Detect which cell encompasses the target text, then output its [x, y] center coordinate. 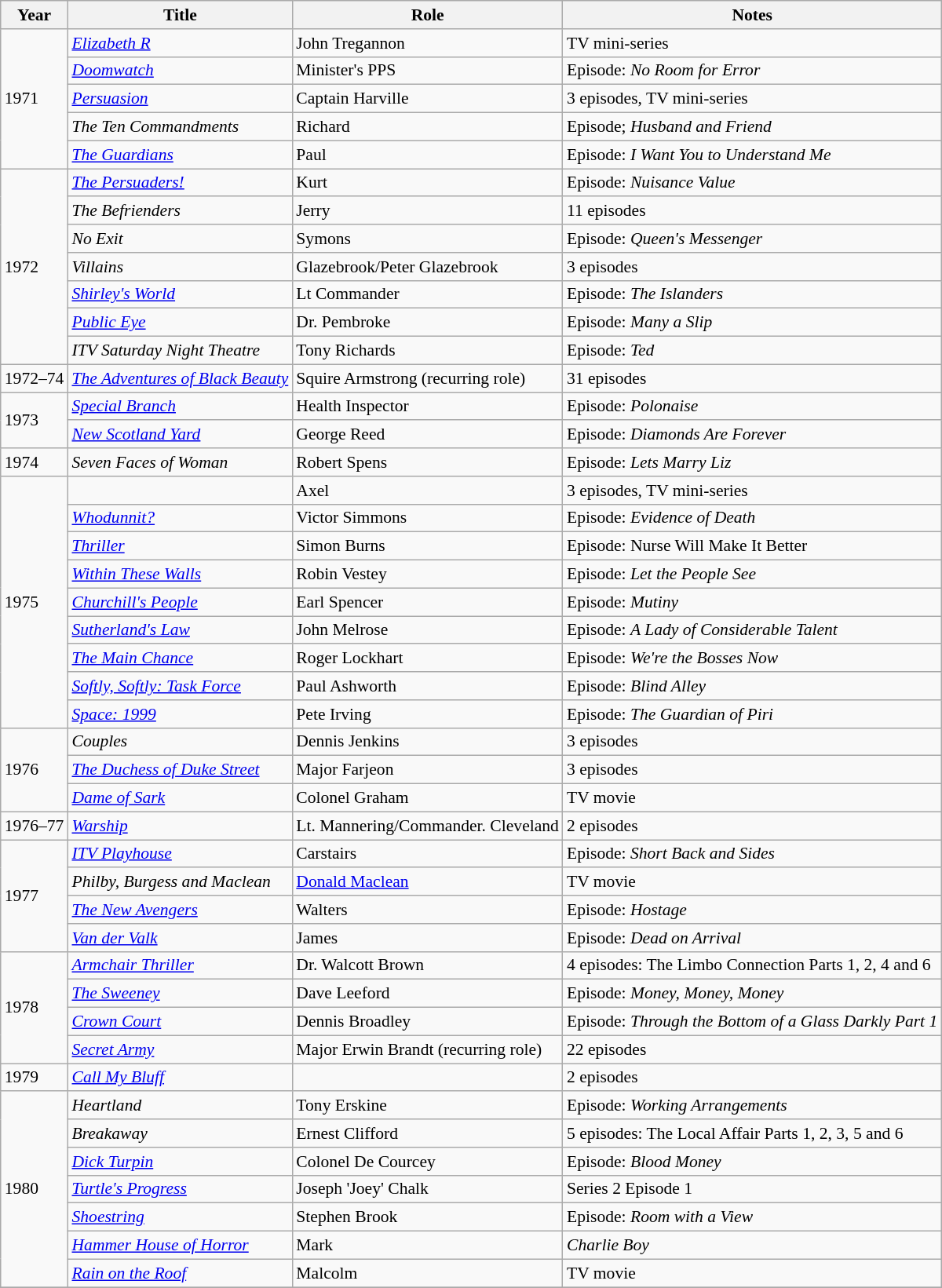
Episode: Diamonds Are Forever [752, 435]
Episode: Ted [752, 351]
1976 [35, 769]
Episode: No Room for Error [752, 71]
Episode: Polonaise [752, 407]
Sutherland's Law [180, 630]
The Adventures of Black Beauty [180, 378]
Persuasion [180, 99]
4 episodes: The Limbo Connection Parts 1, 2, 4 and 6 [752, 965]
1974 [35, 462]
Ernest Clifford [427, 1133]
Breakaway [180, 1133]
George Reed [427, 435]
Churchill's People [180, 602]
Shirley's World [180, 294]
Series 2 Episode 1 [752, 1189]
1972–74 [35, 378]
Thriller [180, 546]
1980 [35, 1190]
Notes [752, 15]
Roger Lockhart [427, 659]
11 episodes [752, 211]
Dave Leeford [427, 994]
Episode; Husband and Friend [752, 127]
22 episodes [752, 1049]
Episode: Nurse Will Make It Better [752, 546]
Robert Spens [427, 462]
No Exit [180, 239]
Squire Armstrong (recurring role) [427, 378]
Call My Bluff [180, 1078]
Episode: Evidence of Death [752, 518]
The Ten Commandments [180, 127]
Episode: Room with a View [752, 1217]
5 episodes: The Local Affair Parts 1, 2, 3, 5 and 6 [752, 1133]
Dr. Walcott Brown [427, 965]
The Sweeney [180, 994]
Episode: Blind Alley [752, 686]
Donald Maclean [427, 882]
1971 [35, 99]
1975 [35, 603]
TV mini-series [752, 43]
Episode: Short Back and Sides [752, 854]
Colonel Graham [427, 798]
31 episodes [752, 378]
Victor Simmons [427, 518]
Earl Spencer [427, 602]
Captain Harville [427, 99]
ITV Saturday Night Theatre [180, 351]
Van der Valk [180, 938]
James [427, 938]
Secret Army [180, 1049]
Armchair Thriller [180, 965]
The New Avengers [180, 910]
Walters [427, 910]
The Guardians [180, 155]
Doomwatch [180, 71]
The Persuaders! [180, 183]
Colonel De Courcey [427, 1162]
1977 [35, 896]
Charlie Boy [752, 1246]
Crown Court [180, 1022]
Shoestring [180, 1217]
Episode: We're the Bosses Now [752, 659]
Rain on the Roof [180, 1273]
Episode: I Want You to Understand Me [752, 155]
The Duchess of Duke Street [180, 770]
Title [180, 15]
ITV Playhouse [180, 854]
Elizabeth R [180, 43]
Episode: A Lady of Considerable Talent [752, 630]
Kurt [427, 183]
Axel [427, 491]
Tony Erskine [427, 1106]
Lt Commander [427, 294]
Episode: Working Arrangements [752, 1106]
1979 [35, 1078]
Episode: The Islanders [752, 294]
Malcolm [427, 1273]
Whodunnit? [180, 518]
Episode: Through the Bottom of a Glass Darkly Part 1 [752, 1022]
Seven Faces of Woman [180, 462]
Paul Ashworth [427, 686]
Dame of Sark [180, 798]
Major Farjeon [427, 770]
Softly, Softly: Task Force [180, 686]
Glazebrook/Peter Glazebrook [427, 267]
Warship [180, 826]
1972 [35, 267]
Major Erwin Brandt (recurring role) [427, 1049]
Stephen Brook [427, 1217]
John Tregannon [427, 43]
Within These Walls [180, 575]
Episode: Mutiny [752, 602]
Heartland [180, 1106]
Episode: Money, Money, Money [752, 994]
Tony Richards [427, 351]
1978 [35, 1007]
Robin Vestey [427, 575]
Episode: Dead on Arrival [752, 938]
Episode: Let the People See [752, 575]
Public Eye [180, 323]
Lt. Mannering/Commander. Cleveland [427, 826]
Villains [180, 267]
Turtle's Progress [180, 1189]
1976–77 [35, 826]
Dr. Pembroke [427, 323]
Dennis Jenkins [427, 742]
Episode: Many a Slip [752, 323]
Philby, Burgess and Maclean [180, 882]
Jerry [427, 211]
The Befrienders [180, 211]
Episode: Hostage [752, 910]
Health Inspector [427, 407]
Symons [427, 239]
Dennis Broadley [427, 1022]
Minister's PPS [427, 71]
Space: 1999 [180, 714]
Couples [180, 742]
Episode: Blood Money [752, 1162]
Carstairs [427, 854]
Dick Turpin [180, 1162]
1973 [35, 421]
John Melrose [427, 630]
Simon Burns [427, 546]
Richard [427, 127]
Special Branch [180, 407]
The Main Chance [180, 659]
Pete Irving [427, 714]
Joseph 'Joey' Chalk [427, 1189]
Mark [427, 1246]
Hammer House of Horror [180, 1246]
Year [35, 15]
New Scotland Yard [180, 435]
Episode: The Guardian of Piri [752, 714]
Role [427, 15]
Paul [427, 155]
Episode: Nuisance Value [752, 183]
Episode: Queen's Messenger [752, 239]
Episode: Lets Marry Liz [752, 462]
